Search for the cell housing the specified text and yield its [X, Y] center coordinate. 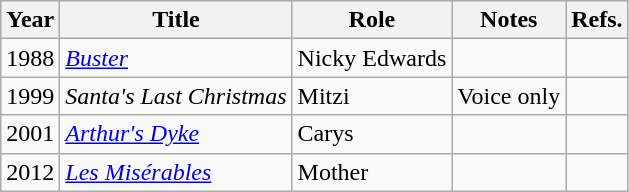
Santa's Last Christmas [176, 96]
2001 [30, 134]
Voice only [509, 96]
Arthur's Dyke [176, 134]
Role [372, 20]
Carys [372, 134]
Mitzi [372, 96]
2012 [30, 172]
Refs. [597, 20]
Mother [372, 172]
Buster [176, 58]
1988 [30, 58]
1999 [30, 96]
Les Misérables [176, 172]
Year [30, 20]
Notes [509, 20]
Title [176, 20]
Nicky Edwards [372, 58]
